For the text-containing cell, return its midpoint in [X, Y] coordinate format. 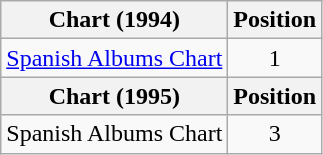
1 [275, 58]
Chart (1994) [114, 20]
3 [275, 134]
Chart (1995) [114, 96]
